Return the (x, y) coordinate for the center point of the cell that contains the specified text.  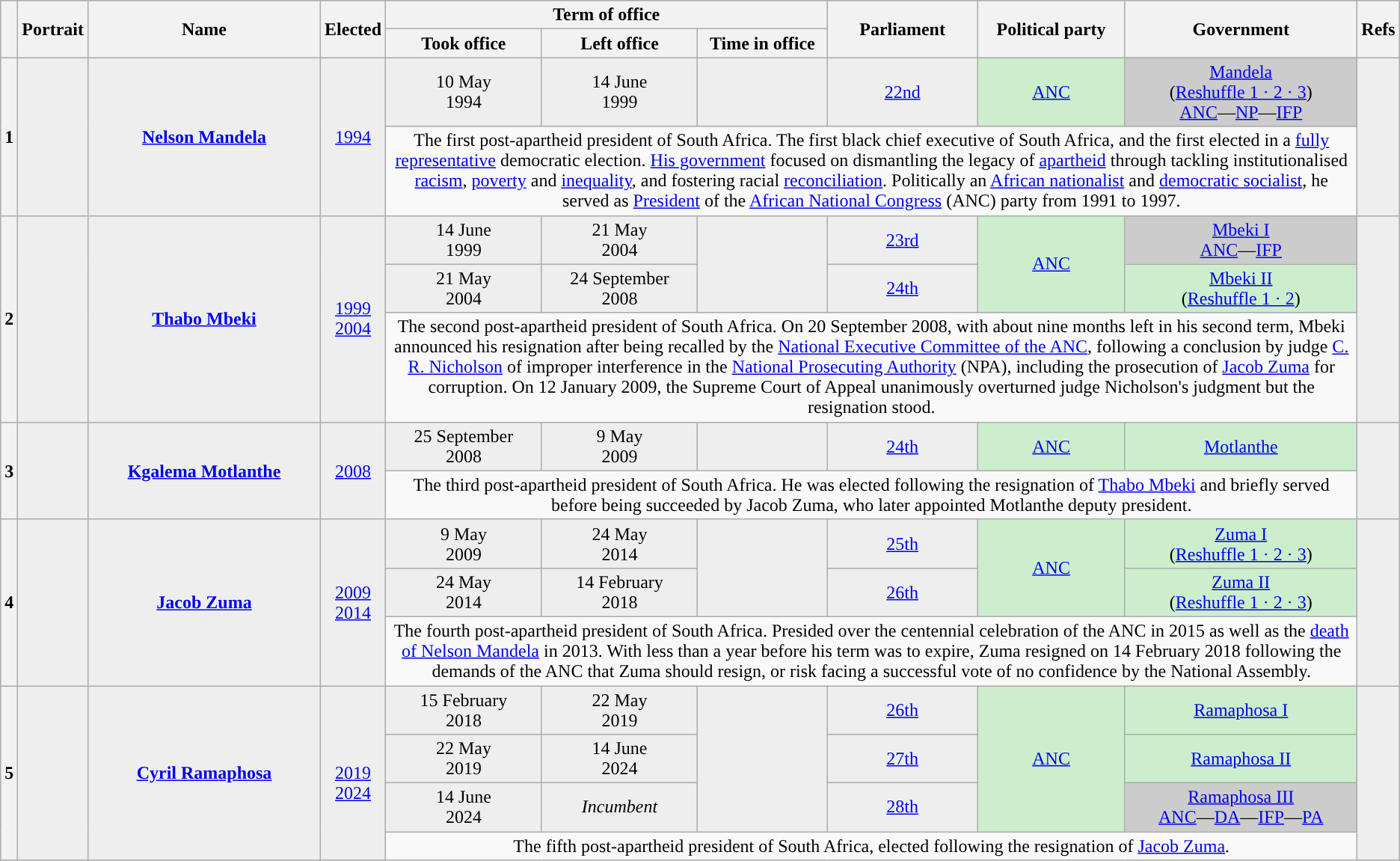
20092014 (353, 602)
Name (203, 29)
Ramaphosa I (1241, 709)
1 (9, 136)
Portrait (53, 29)
Mbeki IANC—IFP (1241, 239)
Mbeki II(Reshuffle 1 · 2) (1241, 289)
Nelson Mandela (203, 136)
Motlanthe (1241, 446)
4 (9, 602)
5 (9, 772)
28th (902, 808)
Ramaphosa IIIANC—DA—IFP—PA (1241, 808)
Jacob Zuma (203, 602)
Incumbent (619, 808)
Refs (1378, 29)
Kgalema Motlanthe (203, 471)
27th (902, 759)
20192024 (353, 772)
19992004 (353, 319)
3 (9, 471)
Cyril Ramaphosa (203, 772)
Political party (1051, 29)
15 February2018 (464, 709)
Elected (353, 29)
23rd (902, 239)
Took office (464, 43)
Parliament (902, 29)
22nd (902, 92)
Thabo Mbeki (203, 319)
Government (1241, 29)
Zuma I(Reshuffle 1 · 2 · 3) (1241, 543)
24 September2008 (619, 289)
1994 (353, 136)
Time in office (763, 43)
25th (902, 543)
Term of office (607, 15)
The fifth post-apartheid president of South Africa, elected following the resignation of Jacob Zuma. (872, 846)
10 May1994 (464, 92)
Ramaphosa II (1241, 759)
2008 (353, 471)
2 (9, 319)
14 February2018 (619, 592)
Left office (619, 43)
Zuma II(Reshuffle 1 · 2 · 3) (1241, 592)
25 September2008 (464, 446)
Mandela(Reshuffle 1 · 2 · 3)ANC—NP—IFP (1241, 92)
